Return the [X, Y] coordinate for the center point of the cell that contains the specified text.  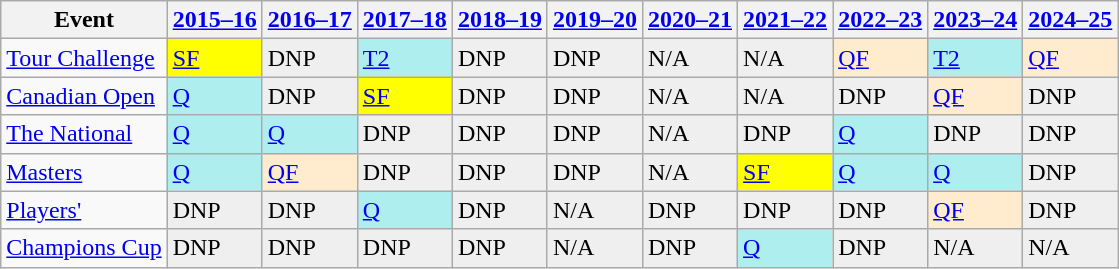
2015–16 [214, 20]
2016–17 [310, 20]
Champions Cup [84, 248]
2019–20 [594, 20]
Masters [84, 172]
2021–22 [786, 20]
2017–18 [404, 20]
2018–19 [500, 20]
2023–24 [976, 20]
Canadian Open [84, 96]
Players' [84, 210]
Event [84, 20]
2022–23 [880, 20]
The National [84, 134]
Tour Challenge [84, 58]
2020–21 [690, 20]
2024–25 [1070, 20]
